Detect which cell encompasses the target text, then output its (x, y) center coordinate. 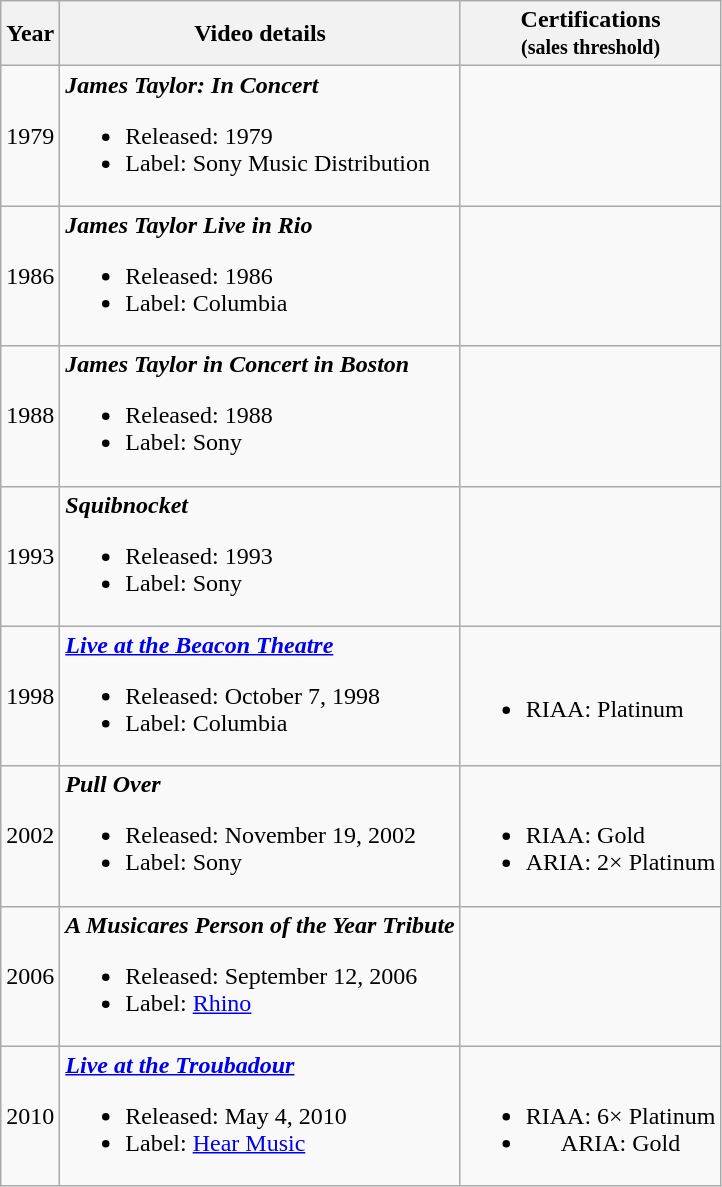
RIAA: Platinum (590, 696)
James Taylor: In ConcertReleased: 1979Label: Sony Music Distribution (260, 136)
James Taylor Live in RioReleased: 1986Label: Columbia (260, 276)
RIAA: GoldARIA: 2× Platinum (590, 836)
SquibnocketReleased: 1993Label: Sony (260, 556)
1986 (30, 276)
1979 (30, 136)
Pull OverReleased: November 19, 2002Label: Sony (260, 836)
James Taylor in Concert in BostonReleased: 1988Label: Sony (260, 416)
2002 (30, 836)
1993 (30, 556)
Certifications(sales threshold) (590, 34)
Video details (260, 34)
Live at the TroubadourReleased: May 4, 2010Label: Hear Music (260, 1116)
1998 (30, 696)
2010 (30, 1116)
Live at the Beacon TheatreReleased: October 7, 1998Label: Columbia (260, 696)
Year (30, 34)
RIAA: 6× PlatinumARIA: Gold (590, 1116)
A Musicares Person of the Year TributeReleased: September 12, 2006Label: Rhino (260, 976)
2006 (30, 976)
1988 (30, 416)
